Scan for the cell matching the given text and deliver its (x, y) coordinate at center. 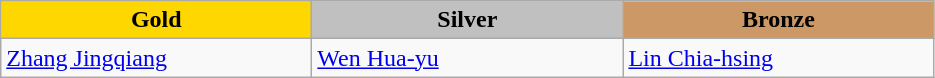
Zhang Jingqiang (156, 58)
Bronze (778, 20)
Silver (468, 20)
Gold (156, 20)
Lin Chia-hsing (778, 58)
Wen Hua-yu (468, 58)
